Return the [X, Y] coordinate for the center point of the cell that contains the specified text.  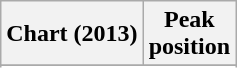
Chart (2013) [72, 34]
Peakposition [189, 34]
